Output the (x, y) coordinate of the center of the cell containing the given text.  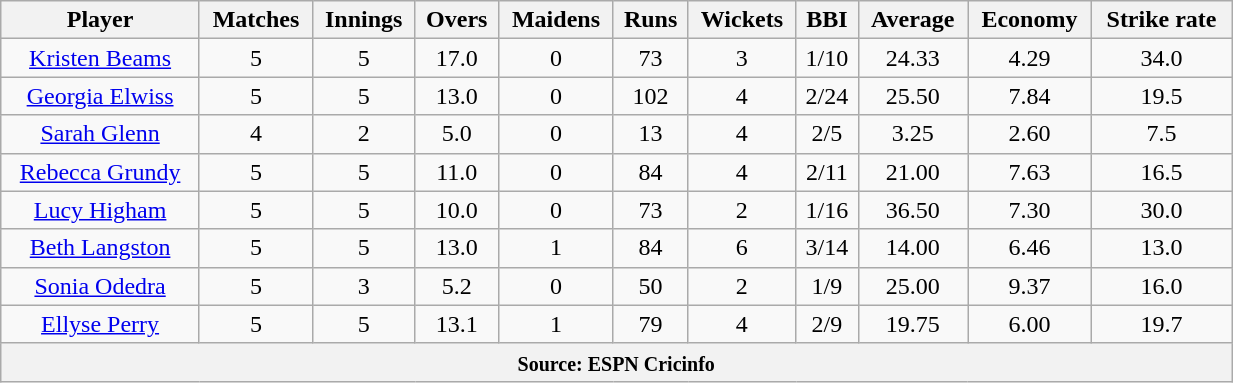
10.0 (457, 210)
30.0 (1161, 210)
7.5 (1161, 134)
Runs (650, 20)
34.0 (1161, 58)
Sonia Odedra (100, 286)
11.0 (457, 172)
16.0 (1161, 286)
102 (650, 96)
24.33 (912, 58)
Maidens (556, 20)
19.7 (1161, 324)
5.2 (457, 286)
9.37 (1030, 286)
7.84 (1030, 96)
2/9 (827, 324)
5.0 (457, 134)
14.00 (912, 248)
Player (100, 20)
Average (912, 20)
Kristen Beams (100, 58)
2.60 (1030, 134)
Economy (1030, 20)
Source: ESPN Cricinfo (616, 362)
36.50 (912, 210)
Rebecca Grundy (100, 172)
16.5 (1161, 172)
13 (650, 134)
6.00 (1030, 324)
17.0 (457, 58)
Sarah Glenn (100, 134)
6 (742, 248)
3/14 (827, 248)
13.1 (457, 324)
2/24 (827, 96)
Lucy Higham (100, 210)
6.46 (1030, 248)
1/10 (827, 58)
25.00 (912, 286)
25.50 (912, 96)
19.75 (912, 324)
Matches (256, 20)
Innings (364, 20)
3.25 (912, 134)
21.00 (912, 172)
1/9 (827, 286)
BBI (827, 20)
7.30 (1030, 210)
50 (650, 286)
2/5 (827, 134)
19.5 (1161, 96)
79 (650, 324)
Overs (457, 20)
Beth Langston (100, 248)
Wickets (742, 20)
1/16 (827, 210)
Ellyse Perry (100, 324)
Strike rate (1161, 20)
4.29 (1030, 58)
2/11 (827, 172)
Georgia Elwiss (100, 96)
7.63 (1030, 172)
